Determine the (X, Y) coordinate at the center of the cell enclosing the given text.  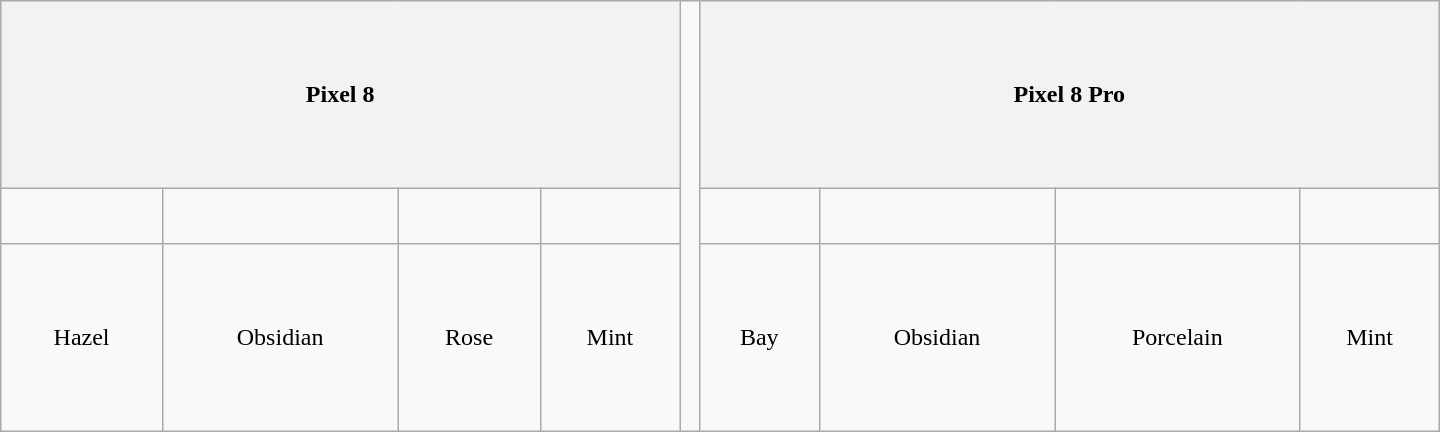
Pixel 8 (340, 95)
Bay (759, 337)
Porcelain (1178, 337)
Hazel (82, 337)
Rose (469, 337)
Pixel 8 Pro (1069, 95)
